Capture the cell that displays the provided text and extract its [X, Y] central coordinate. 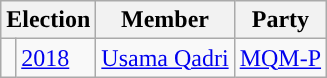
Usama Qadri [165, 58]
2018 [56, 58]
MQM-P [280, 58]
Party [280, 20]
Member [165, 20]
Election [48, 20]
